Extract the [x, y] coordinate from the center of the cell holding the provided text.  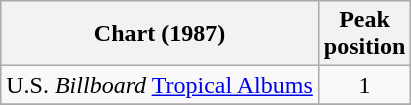
Chart (1987) [160, 34]
U.S. Billboard Tropical Albums [160, 85]
1 [364, 85]
Peakposition [364, 34]
